Search for the cell housing the specified text and yield its [x, y] center coordinate. 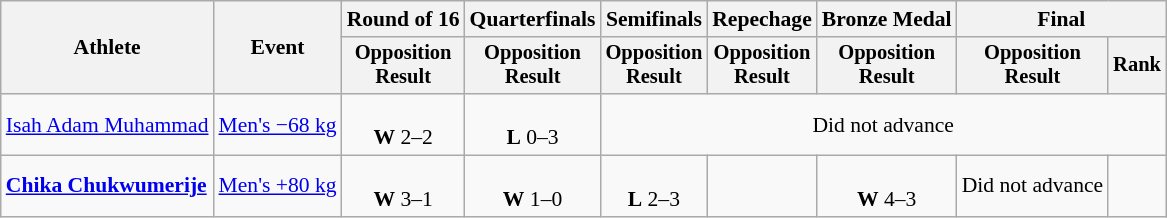
Bronze Medal [887, 19]
Men's −68 kg [278, 124]
Athlete [108, 48]
L 0–3 [533, 124]
W 1–0 [533, 186]
Quarterfinals [533, 19]
Men's +80 kg [278, 186]
Repechage [762, 19]
Isah Adam Muhammad [108, 124]
W 2–2 [404, 124]
Semifinals [654, 19]
Event [278, 48]
Rank [1137, 66]
W 3–1 [404, 186]
W 4–3 [887, 186]
Chika Chukwumerije [108, 186]
Final [1062, 19]
L 2–3 [654, 186]
Round of 16 [404, 19]
